Output the (x, y) coordinate of the center of the cell containing the given text.  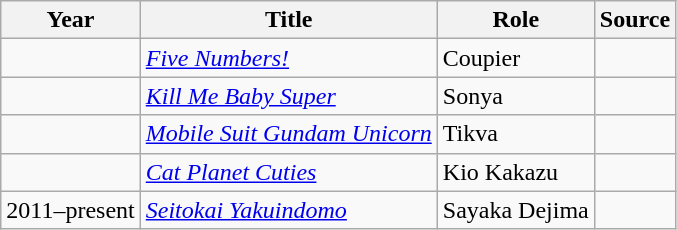
Cat Planet Cuties (288, 172)
Mobile Suit Gundam Unicorn (288, 134)
Seitokai Yakuindomo (288, 210)
Role (516, 20)
Title (288, 20)
Sayaka Dejima (516, 210)
2011–present (70, 210)
Kill Me Baby Super (288, 96)
Kio Kakazu (516, 172)
Year (70, 20)
Coupier (516, 58)
Five Numbers! (288, 58)
Tikva (516, 134)
Source (634, 20)
Sonya (516, 96)
